Detect which cell encompasses the target text, then output its [x, y] center coordinate. 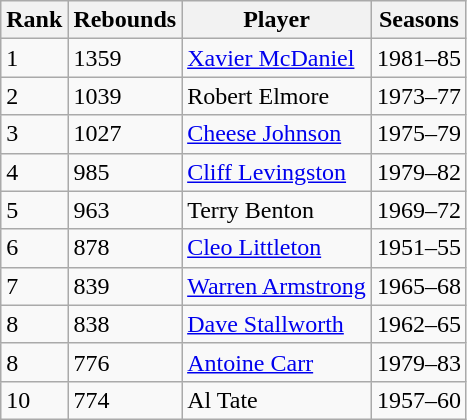
963 [125, 210]
Rebounds [125, 20]
1962–65 [418, 324]
1973–77 [418, 96]
Rank [34, 20]
1975–79 [418, 134]
Cliff Levingston [277, 172]
Cleo Littleton [277, 248]
6 [34, 248]
1 [34, 58]
774 [125, 400]
Al Tate [277, 400]
Cheese Johnson [277, 134]
3 [34, 134]
Dave Stallworth [277, 324]
776 [125, 362]
10 [34, 400]
878 [125, 248]
1951–55 [418, 248]
1979–83 [418, 362]
Antoine Carr [277, 362]
Xavier McDaniel [277, 58]
Robert Elmore [277, 96]
4 [34, 172]
1979–82 [418, 172]
1027 [125, 134]
5 [34, 210]
Terry Benton [277, 210]
Player [277, 20]
1359 [125, 58]
1969–72 [418, 210]
838 [125, 324]
985 [125, 172]
Seasons [418, 20]
1965–68 [418, 286]
839 [125, 286]
1039 [125, 96]
7 [34, 286]
2 [34, 96]
1957–60 [418, 400]
Warren Armstrong [277, 286]
1981–85 [418, 58]
